Identify which cell holds the provided text, then report its [X, Y] central coordinate. 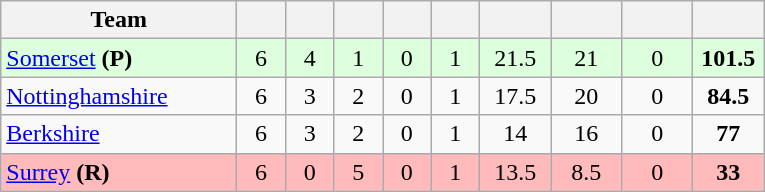
77 [728, 134]
20 [586, 96]
101.5 [728, 58]
Somerset (P) [119, 58]
Nottinghamshire [119, 96]
14 [516, 134]
5 [358, 172]
Surrey (R) [119, 172]
33 [728, 172]
21 [586, 58]
Team [119, 20]
8.5 [586, 172]
84.5 [728, 96]
16 [586, 134]
13.5 [516, 172]
Berkshire [119, 134]
4 [310, 58]
21.5 [516, 58]
17.5 [516, 96]
